Provide the [x, y] coordinate of the cell's center where the given text is located.  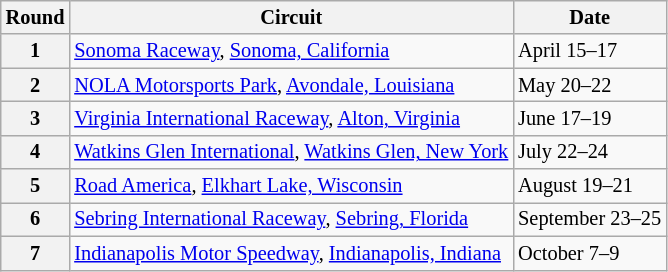
1 [36, 51]
August 19–21 [590, 186]
NOLA Motorsports Park, Avondale, Louisiana [291, 85]
May 20–22 [590, 85]
Date [590, 17]
July 22–24 [590, 152]
4 [36, 152]
Road America, Elkhart Lake, Wisconsin [291, 186]
September 23–25 [590, 219]
Watkins Glen International, Watkins Glen, New York [291, 152]
2 [36, 85]
5 [36, 186]
Indianapolis Motor Speedway, Indianapolis, Indiana [291, 253]
Sonoma Raceway, Sonoma, California [291, 51]
June 17–19 [590, 118]
7 [36, 253]
October 7–9 [590, 253]
Virginia International Raceway, Alton, Virginia [291, 118]
April 15–17 [590, 51]
Sebring International Raceway, Sebring, Florida [291, 219]
6 [36, 219]
Round [36, 17]
3 [36, 118]
Circuit [291, 17]
